For the text-containing cell, return its midpoint in [x, y] coordinate format. 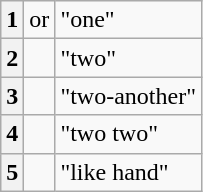
3 [12, 96]
4 [12, 134]
2 [12, 58]
"two" [128, 58]
"like hand" [128, 172]
"one" [128, 20]
1 [12, 20]
"two-another" [128, 96]
"two two" [128, 134]
or [40, 20]
5 [12, 172]
